Detect which cell encompasses the target text, then output its [X, Y] center coordinate. 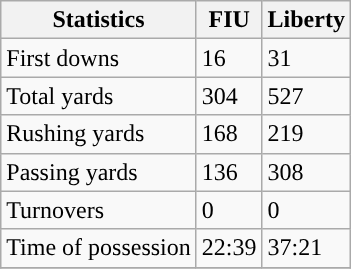
308 [306, 172]
37:21 [306, 248]
22:39 [229, 248]
168 [229, 134]
FIU [229, 20]
16 [229, 58]
Rushing yards [99, 134]
Passing yards [99, 172]
304 [229, 96]
Statistics [99, 20]
Total yards [99, 96]
First downs [99, 58]
219 [306, 134]
Liberty [306, 20]
Turnovers [99, 210]
527 [306, 96]
Time of possession [99, 248]
31 [306, 58]
136 [229, 172]
